For the text-containing cell, return its midpoint in [X, Y] coordinate format. 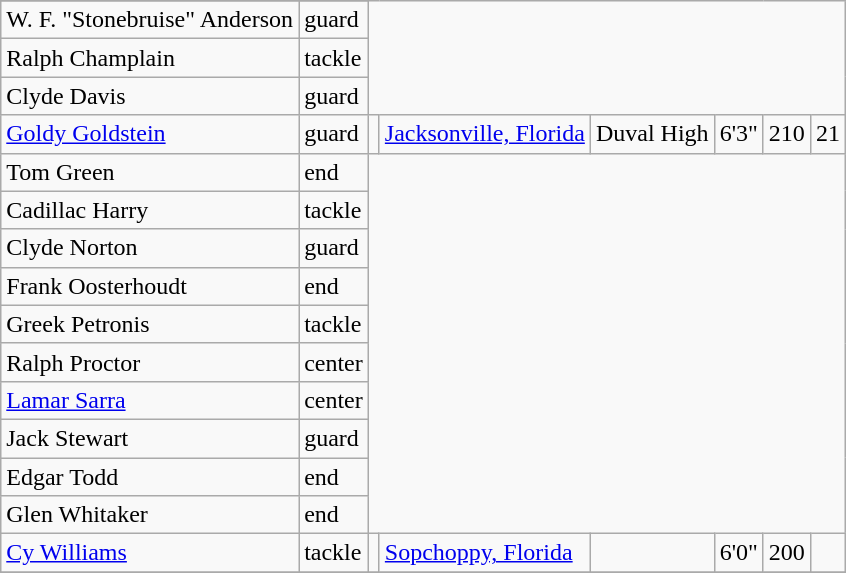
Sopchoppy, Florida [484, 553]
Edgar Todd [150, 477]
6'3" [738, 134]
Ralph Champlain [150, 58]
Duval High [652, 134]
Clyde Norton [150, 248]
Clyde Davis [150, 96]
200 [786, 553]
Jack Stewart [150, 438]
Greek Petronis [150, 324]
Frank Oosterhoudt [150, 286]
Glen Whitaker [150, 515]
21 [828, 134]
Ralph Proctor [150, 362]
210 [786, 134]
Tom Green [150, 172]
Cy Williams [150, 553]
6'0" [738, 553]
Jacksonville, Florida [484, 134]
Lamar Sarra [150, 400]
Goldy Goldstein [150, 134]
W. F. "Stonebruise" Anderson [150, 20]
Cadillac Harry [150, 210]
